Output the (x, y) coordinate of the center of the cell containing the given text.  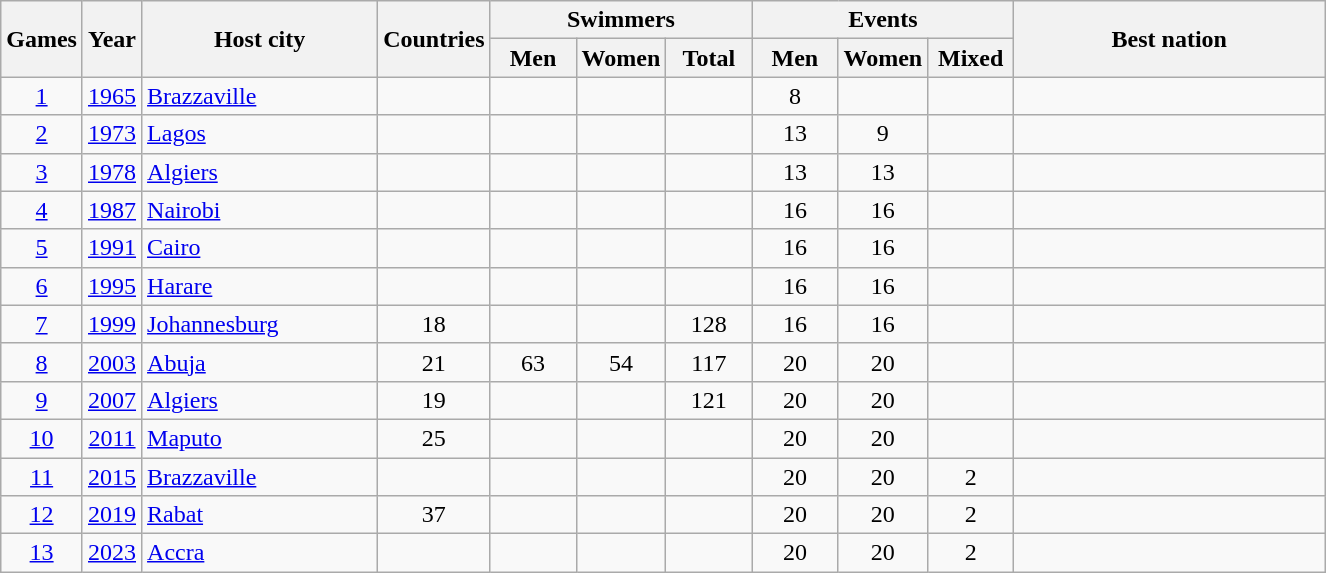
1965 (112, 96)
11 (42, 477)
5 (42, 248)
19 (434, 400)
6 (42, 286)
Countries (434, 39)
10 (42, 438)
Best nation (1170, 39)
2015 (112, 477)
2019 (112, 515)
1999 (112, 324)
Cairo (260, 248)
1987 (112, 210)
54 (621, 362)
Johannesburg (260, 324)
1 (42, 96)
1991 (112, 248)
1978 (112, 172)
1995 (112, 286)
Host city (260, 39)
7 (42, 324)
21 (434, 362)
18 (434, 324)
Maputo (260, 438)
Year (112, 39)
Nairobi (260, 210)
63 (533, 362)
Games (42, 39)
121 (709, 400)
Abuja (260, 362)
25 (434, 438)
2003 (112, 362)
2007 (112, 400)
12 (42, 515)
Total (709, 58)
Harare (260, 286)
Events (883, 20)
37 (434, 515)
Accra (260, 553)
Mixed (971, 58)
Swimmers (621, 20)
4 (42, 210)
2023 (112, 553)
Rabat (260, 515)
1973 (112, 134)
117 (709, 362)
3 (42, 172)
128 (709, 324)
2011 (112, 438)
Lagos (260, 134)
